Scan for the cell matching the given text and deliver its [X, Y] coordinate at center. 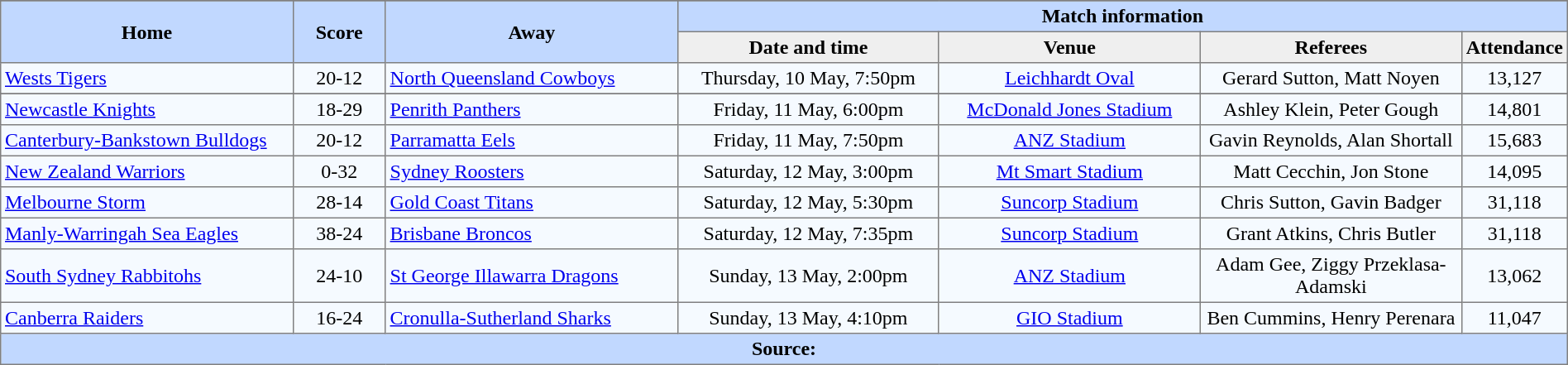
Parramatta Eels [531, 141]
13,127 [1514, 79]
North Queensland Cowboys [531, 79]
New Zealand Warriors [147, 171]
24-10 [339, 276]
Attendance [1514, 47]
Ashley Klein, Peter Gough [1331, 109]
Manly-Warringah Sea Eagles [147, 233]
Sunday, 13 May, 2:00pm [808, 276]
Gavin Reynolds, Alan Shortall [1331, 141]
Saturday, 12 May, 3:00pm [808, 171]
Source: [784, 349]
Grant Atkins, Chris Butler [1331, 233]
Sydney Roosters [531, 171]
Friday, 11 May, 6:00pm [808, 109]
Wests Tigers [147, 79]
Referees [1331, 47]
Gerard Sutton, Matt Noyen [1331, 79]
38-24 [339, 233]
Saturday, 12 May, 5:30pm [808, 203]
Mt Smart Stadium [1069, 171]
Saturday, 12 May, 7:35pm [808, 233]
Canterbury-Bankstown Bulldogs [147, 141]
Sunday, 13 May, 4:10pm [808, 318]
Match information [1122, 17]
McDonald Jones Stadium [1069, 109]
South Sydney Rabbitohs [147, 276]
Adam Gee, Ziggy Przeklasa-Adamski [1331, 276]
15,683 [1514, 141]
Ben Cummins, Henry Perenara [1331, 318]
GIO Stadium [1069, 318]
Penrith Panthers [531, 109]
Newcastle Knights [147, 109]
Thursday, 10 May, 7:50pm [808, 79]
Melbourne Storm [147, 203]
Score [339, 31]
28-14 [339, 203]
Leichhardt Oval [1069, 79]
18-29 [339, 109]
Away [531, 31]
0-32 [339, 171]
11,047 [1514, 318]
Date and time [808, 47]
Cronulla-Sutherland Sharks [531, 318]
Venue [1069, 47]
Home [147, 31]
16-24 [339, 318]
Matt Cecchin, Jon Stone [1331, 171]
Gold Coast Titans [531, 203]
Canberra Raiders [147, 318]
14,801 [1514, 109]
St George Illawarra Dragons [531, 276]
Brisbane Broncos [531, 233]
14,095 [1514, 171]
13,062 [1514, 276]
Friday, 11 May, 7:50pm [808, 141]
Chris Sutton, Gavin Badger [1331, 203]
